Pinpoint the cell where the given text exists, returning its [X, Y] midpoint coordinate. 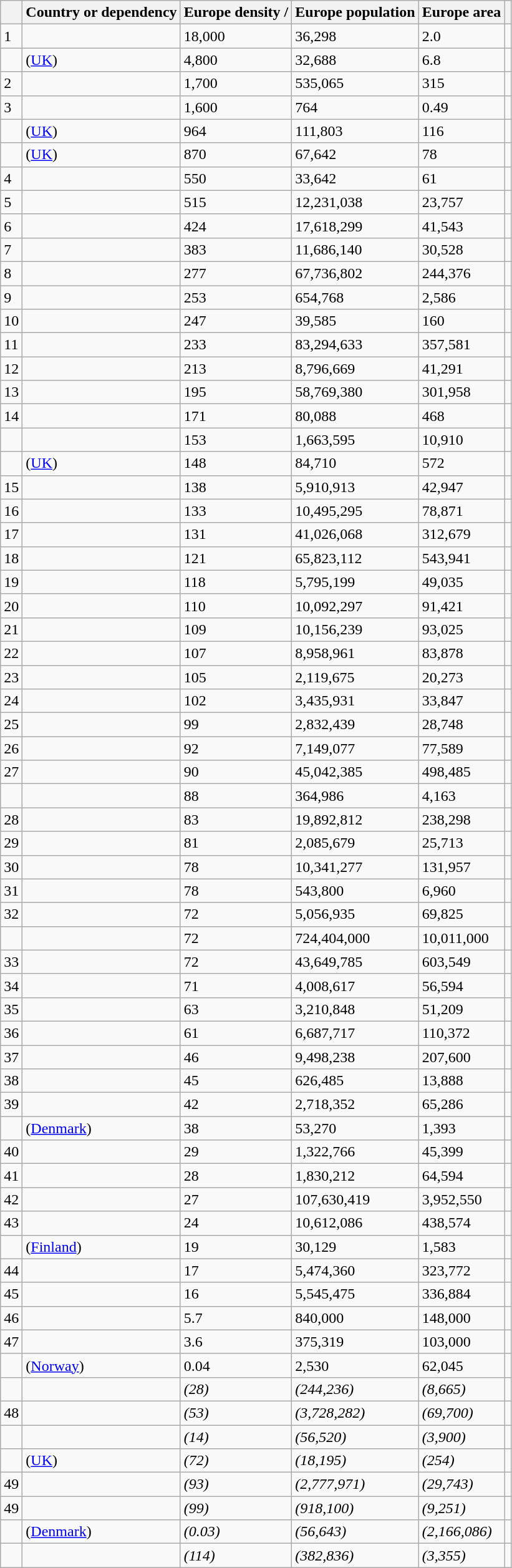
58,769,380 [355, 392]
3,952,550 [461, 1199]
364,986 [355, 796]
83,878 [461, 653]
131,957 [461, 867]
92 [236, 748]
Europe population [355, 12]
103,000 [461, 1342]
30 [11, 867]
39 [11, 1105]
13 [11, 392]
25,713 [461, 843]
30,129 [355, 1247]
10,612,086 [355, 1223]
7 [11, 249]
41 [11, 1176]
109 [236, 629]
12 [11, 369]
(3,728,282) [355, 1413]
(53) [236, 1413]
41,543 [461, 226]
603,549 [461, 962]
121 [236, 558]
26 [11, 748]
10,092,297 [355, 606]
2 [11, 84]
2,085,679 [355, 843]
3 [11, 107]
20,273 [461, 677]
43 [11, 1223]
5.7 [236, 1318]
1,600 [236, 107]
301,958 [461, 392]
25 [11, 725]
148 [236, 463]
6,960 [461, 891]
44 [11, 1270]
41,291 [461, 369]
572 [461, 463]
42,947 [461, 487]
0.04 [236, 1365]
80,088 [355, 416]
19,892,812 [355, 820]
438,574 [461, 1223]
84,710 [355, 463]
1,663,595 [355, 440]
(244,236) [355, 1389]
Europe density / [236, 12]
138 [236, 487]
10,910 [461, 440]
49,035 [461, 582]
764 [355, 107]
21 [11, 629]
357,581 [461, 345]
964 [236, 131]
20 [11, 606]
102 [236, 701]
2,718,352 [355, 1105]
71 [236, 985]
(382,836) [355, 1556]
23,757 [461, 202]
(29,743) [461, 1484]
36,298 [355, 36]
22 [11, 653]
69,825 [461, 914]
9,498,238 [355, 1057]
(2,166,086) [461, 1532]
33 [11, 962]
2.0 [461, 36]
131 [236, 535]
15 [11, 487]
(72) [236, 1461]
724,404,000 [355, 938]
(99) [236, 1508]
107,630,419 [355, 1199]
535,065 [355, 84]
7,149,077 [355, 748]
133 [236, 511]
(254) [461, 1461]
5 [11, 202]
(9,251) [461, 1508]
93,025 [461, 629]
870 [236, 155]
383 [236, 249]
67,736,802 [355, 273]
90 [236, 772]
5,474,360 [355, 1270]
81 [236, 843]
(114) [236, 1556]
64,594 [461, 1176]
626,485 [355, 1081]
(14) [236, 1436]
63 [236, 1009]
(Finland) [101, 1247]
375,319 [355, 1342]
3.6 [236, 1342]
(3,355) [461, 1556]
2,530 [355, 1365]
31 [11, 891]
1,700 [236, 84]
424 [236, 226]
(3,900) [461, 1436]
2,832,439 [355, 725]
32,688 [355, 60]
(69,700) [461, 1413]
23 [11, 677]
8,796,669 [355, 369]
83,294,633 [355, 345]
45,042,385 [355, 772]
(8,665) [461, 1389]
550 [236, 178]
45,399 [461, 1152]
515 [236, 202]
336,884 [461, 1294]
10 [11, 321]
51,209 [461, 1009]
34 [11, 985]
253 [236, 298]
2,586 [461, 298]
(Norway) [101, 1365]
43,649,785 [355, 962]
110 [236, 606]
244,376 [461, 273]
1,830,212 [355, 1176]
160 [461, 321]
4 [11, 178]
468 [461, 416]
195 [236, 392]
56,594 [461, 985]
1 [11, 36]
6 [11, 226]
4,800 [236, 60]
207,600 [461, 1057]
3,210,848 [355, 1009]
238,298 [461, 820]
(28) [236, 1389]
4,163 [461, 796]
53,270 [355, 1128]
0.49 [461, 107]
148,000 [461, 1318]
171 [236, 416]
47 [11, 1342]
110,372 [461, 1033]
91,421 [461, 606]
14 [11, 416]
65,286 [461, 1105]
105 [236, 677]
36 [11, 1033]
40 [11, 1152]
33,642 [355, 178]
18,000 [236, 36]
17,618,299 [355, 226]
Europe area [461, 12]
116 [461, 131]
107 [236, 653]
99 [236, 725]
35 [11, 1009]
1,393 [461, 1128]
2,119,675 [355, 677]
5,056,935 [355, 914]
32 [11, 914]
39,585 [355, 321]
1,322,766 [355, 1152]
840,000 [355, 1318]
323,772 [461, 1270]
(56,643) [355, 1532]
78,871 [461, 511]
10,341,277 [355, 867]
11 [11, 345]
11,686,140 [355, 249]
67,642 [355, 155]
277 [236, 273]
48 [11, 1413]
118 [236, 582]
41,026,068 [355, 535]
312,679 [461, 535]
1,583 [461, 1247]
8,958,961 [355, 653]
315 [461, 84]
13,888 [461, 1081]
(2,777,971) [355, 1484]
12,231,038 [355, 202]
5,910,913 [355, 487]
28,748 [461, 725]
9 [11, 298]
498,485 [461, 772]
30,528 [461, 249]
37 [11, 1057]
(93) [236, 1484]
111,803 [355, 131]
3,435,931 [355, 701]
18 [11, 558]
543,800 [355, 891]
33,847 [461, 701]
4,008,617 [355, 985]
88 [236, 796]
62,045 [461, 1365]
5,545,475 [355, 1294]
654,768 [355, 298]
213 [236, 369]
(0.03) [236, 1532]
8 [11, 273]
247 [236, 321]
(918,100) [355, 1508]
6,687,717 [355, 1033]
(18,195) [355, 1461]
10,011,000 [461, 938]
65,823,112 [355, 558]
(56,520) [355, 1436]
5,795,199 [355, 582]
6.8 [461, 60]
233 [236, 345]
153 [236, 440]
543,941 [461, 558]
83 [236, 820]
77,589 [461, 748]
10,495,295 [355, 511]
Country or dependency [101, 12]
10,156,239 [355, 629]
